Provide the (x, y) coordinate of the cell's center where the given text is located.  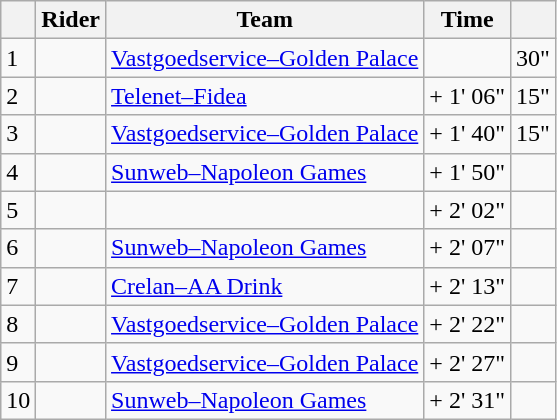
9 (18, 362)
Rider (71, 20)
Time (468, 20)
6 (18, 248)
30" (534, 58)
Telenet–Fidea (265, 96)
1 (18, 58)
+ 1' 40" (468, 134)
4 (18, 172)
+ 2' 07" (468, 248)
5 (18, 210)
3 (18, 134)
+ 2' 31" (468, 400)
7 (18, 286)
+ 1' 50" (468, 172)
8 (18, 324)
+ 1' 06" (468, 96)
Team (265, 20)
10 (18, 400)
+ 2' 02" (468, 210)
Crelan–AA Drink (265, 286)
+ 2' 13" (468, 286)
+ 2' 22" (468, 324)
+ 2' 27" (468, 362)
2 (18, 96)
